Return the [X, Y] coordinate for the center point of the cell that contains the specified text.  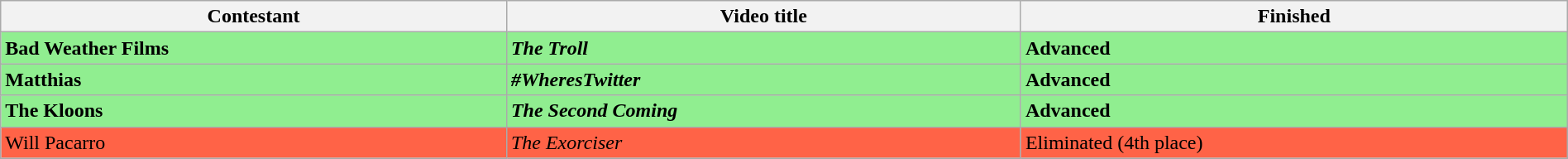
Eliminated (4th place) [1293, 142]
#WheresTwitter [763, 79]
The Troll [763, 48]
Bad Weather Films [254, 48]
The Second Coming [763, 111]
Video title [763, 17]
Finished [1293, 17]
The Exorciser [763, 142]
Matthias [254, 79]
The Kloons [254, 111]
Contestant [254, 17]
Will Pacarro [254, 142]
